Search for the cell housing the specified text and yield its [X, Y] center coordinate. 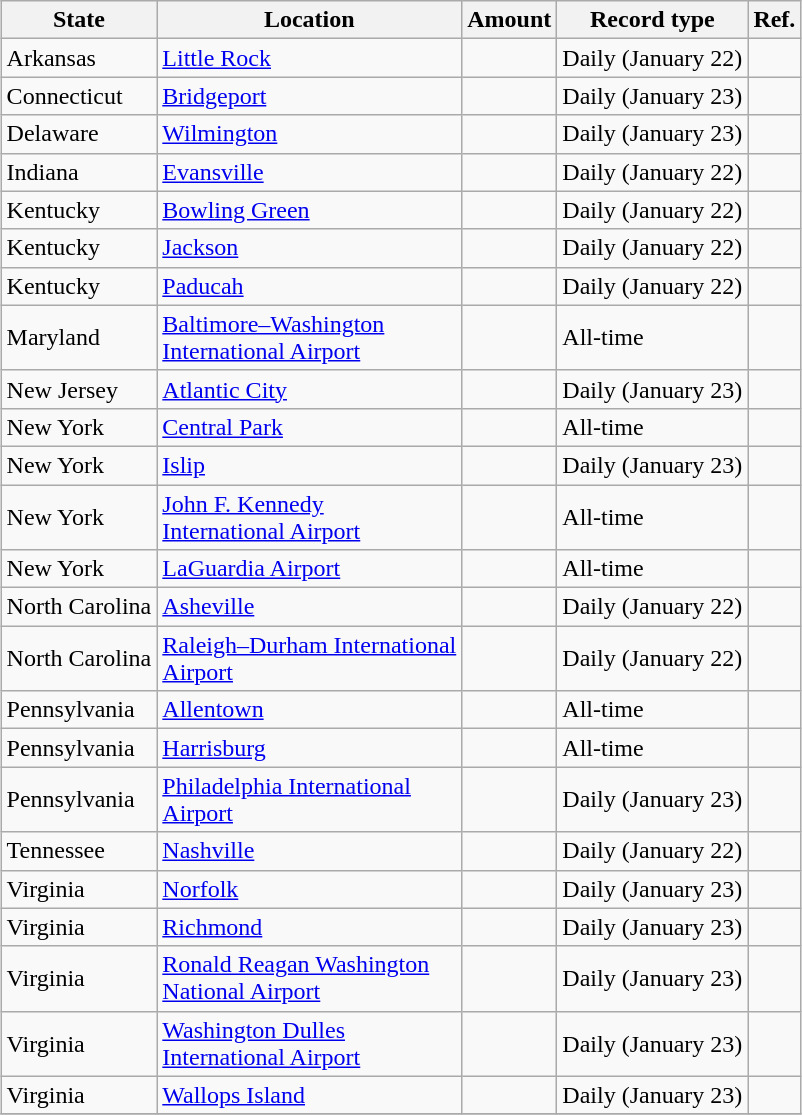
Ronald Reagan WashingtonNational Airport [310, 978]
Little Rock [310, 58]
Wilmington [310, 134]
Maryland [79, 338]
Paducah [310, 286]
Asheville [310, 607]
Washington DullesInternational Airport [310, 1044]
Delaware [79, 134]
Norfolk [310, 889]
Central Park [310, 427]
New Jersey [79, 389]
Raleigh–Durham InternationalAirport [310, 658]
Indiana [79, 172]
Islip [310, 465]
Nashville [310, 851]
Baltimore–WashingtonInternational Airport [310, 338]
Arkansas [79, 58]
Connecticut [79, 96]
John F. KennedyInternational Airport [310, 516]
LaGuardia Airport [310, 569]
Philadelphia InternationalAirport [310, 800]
Record type [652, 20]
Atlantic City [310, 389]
State [79, 20]
Location [310, 20]
Harrisburg [310, 748]
Bridgeport [310, 96]
Tennessee [79, 851]
Jackson [310, 248]
Amount [510, 20]
Evansville [310, 172]
Ref. [774, 20]
Allentown [310, 710]
Wallops Island [310, 1095]
Bowling Green [310, 210]
Richmond [310, 927]
